Scan for the cell matching the given text and deliver its [x, y] coordinate at center. 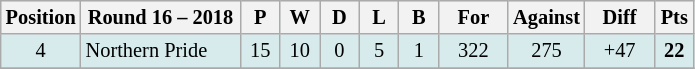
B [419, 17]
Diff [620, 17]
5 [379, 51]
+47 [620, 51]
L [379, 17]
1 [419, 51]
22 [674, 51]
P [260, 17]
W [300, 17]
Round 16 – 2018 [161, 17]
For [474, 17]
Pts [674, 17]
0 [340, 51]
Against [546, 17]
275 [546, 51]
D [340, 17]
Northern Pride [161, 51]
Position [41, 17]
4 [41, 51]
15 [260, 51]
322 [474, 51]
10 [300, 51]
